Determine the (X, Y) coordinate at the center of the cell enclosing the given text.  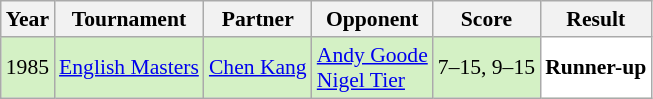
Opponent (372, 19)
1985 (28, 68)
Andy Goode Nigel Tier (372, 68)
Partner (258, 19)
Score (486, 19)
Result (596, 19)
7–15, 9–15 (486, 68)
Tournament (129, 19)
Runner-up (596, 68)
Chen Kang (258, 68)
Year (28, 19)
English Masters (129, 68)
